Capture the cell that displays the provided text and extract its (x, y) central coordinate. 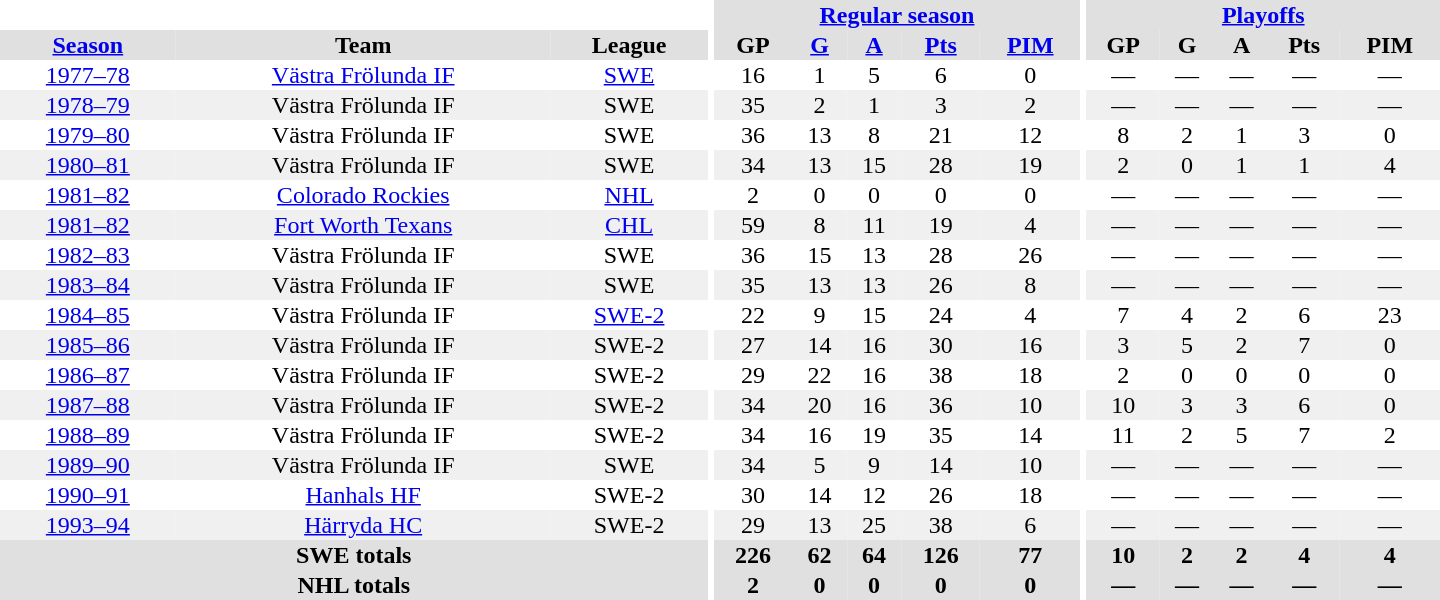
Playoffs (1263, 15)
1980–81 (88, 165)
21 (940, 135)
1985–86 (88, 345)
Regular season (898, 15)
64 (874, 555)
1987–88 (88, 405)
126 (940, 555)
27 (754, 345)
1977–78 (88, 75)
1983–84 (88, 285)
1993–94 (88, 525)
1979–80 (88, 135)
CHL (630, 225)
NHL totals (354, 585)
20 (820, 405)
1984–85 (88, 315)
SWE totals (354, 555)
1989–90 (88, 465)
Colorado Rockies (364, 195)
1978–79 (88, 105)
1990–91 (88, 495)
Season (88, 45)
Team (364, 45)
77 (1030, 555)
1986–87 (88, 375)
NHL (630, 195)
Härryda HC (364, 525)
59 (754, 225)
Hanhals HF (364, 495)
226 (754, 555)
23 (1390, 315)
62 (820, 555)
25 (874, 525)
League (630, 45)
Fort Worth Texans (364, 225)
1988–89 (88, 435)
1982–83 (88, 255)
24 (940, 315)
